Pinpoint the cell where the given text exists, returning its (X, Y) midpoint coordinate. 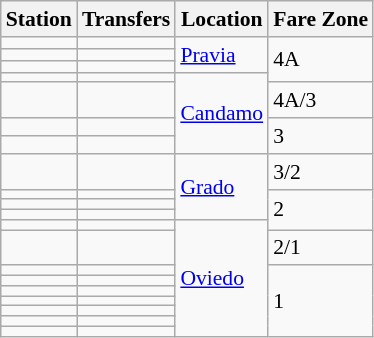
3 (320, 136)
1 (320, 302)
Candamo (222, 112)
2/1 (320, 248)
Location (222, 19)
Fare Zone (320, 19)
3/2 (320, 172)
Station (39, 19)
4A/3 (320, 101)
Pravia (222, 55)
Grado (222, 187)
Transfers (126, 19)
4A (320, 60)
Oviedo (222, 278)
2 (320, 209)
